Find where the given text appears and provide that cell's center as (x, y) coordinate. 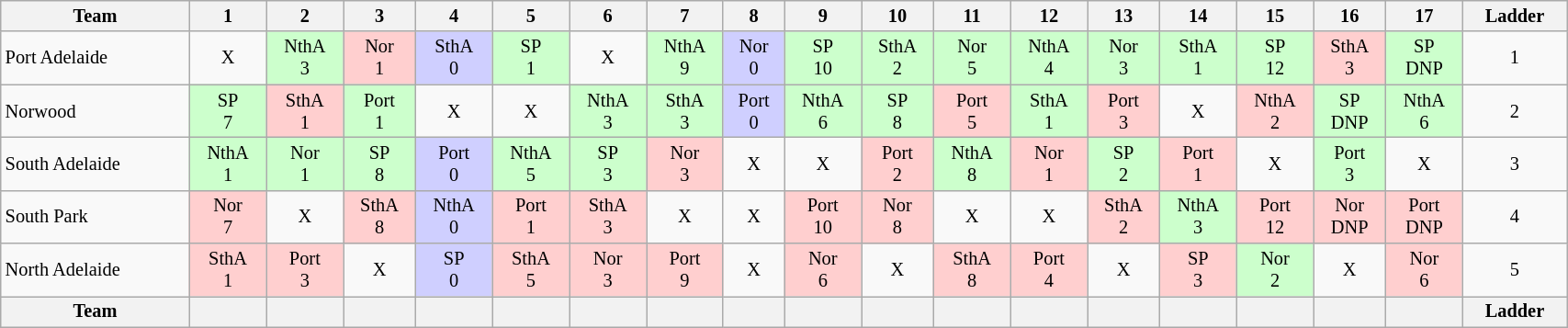
11 (972, 16)
9 (823, 16)
NorDNP (1350, 217)
NthA1 (228, 164)
Norwood (96, 111)
SthA5 (531, 270)
NthA4 (1049, 58)
Port10 (823, 217)
Nor5 (972, 58)
14 (1198, 16)
Port9 (685, 270)
SP10 (823, 58)
NthA5 (531, 164)
Port2 (898, 164)
Nor7 (228, 217)
NthA2 (1275, 111)
Nor8 (898, 217)
8 (753, 16)
7 (685, 16)
10 (898, 16)
16 (1350, 16)
North Adelaide (96, 270)
Port12 (1275, 217)
NthA9 (685, 58)
Nor0 (753, 58)
NthA8 (972, 164)
SthA0 (454, 58)
Nor2 (1275, 270)
12 (1049, 16)
South Park (96, 217)
Port4 (1049, 270)
SP1 (531, 58)
17 (1424, 16)
SP12 (1275, 58)
PortDNP (1424, 217)
NthA0 (454, 217)
13 (1124, 16)
SP2 (1124, 164)
Port Adelaide (96, 58)
SP0 (454, 270)
South Adelaide (96, 164)
6 (608, 16)
Port5 (972, 111)
15 (1275, 16)
SP7 (228, 111)
